From the cell containing the given text, extract its center point as (x, y) coordinate. 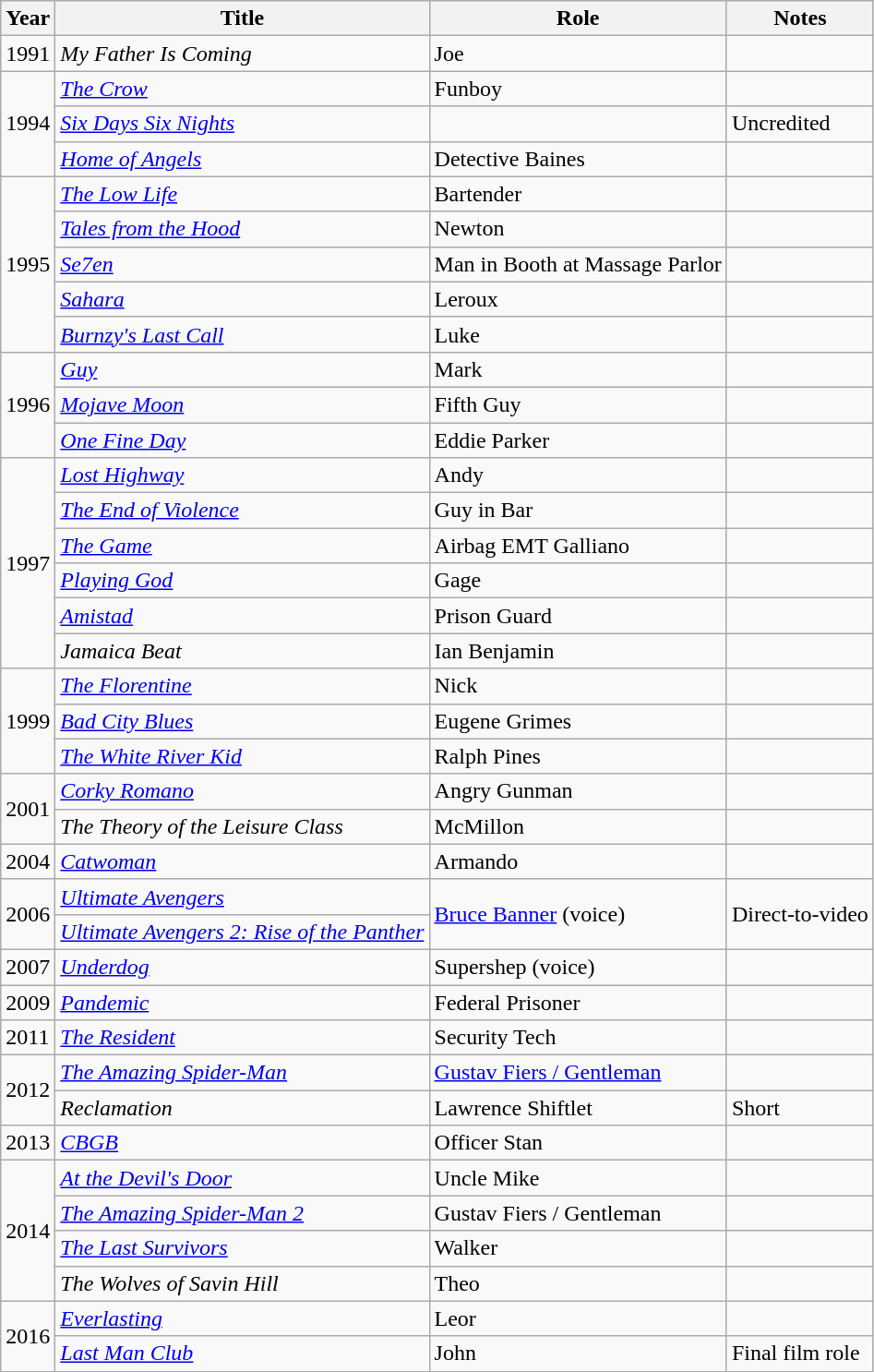
Bartender (578, 194)
1999 (28, 721)
1996 (28, 404)
Federal Prisoner (578, 1002)
Officer Stan (578, 1143)
Armando (578, 861)
CBGB (242, 1143)
Burnzy's Last Call (242, 334)
Amistad (242, 616)
Final film role (799, 1354)
The End of Violence (242, 511)
Bad City Blues (242, 721)
Eddie Parker (578, 440)
The Crow (242, 89)
The Game (242, 546)
Reclamation (242, 1108)
Sahara (242, 299)
Mojave Moon (242, 404)
1991 (28, 54)
2013 (28, 1143)
Joe (578, 54)
Man in Booth at Massage Parlor (578, 264)
Gage (578, 581)
Detective Baines (578, 159)
My Father Is Coming (242, 54)
Home of Angels (242, 159)
2007 (28, 967)
Uncle Mike (578, 1178)
Se7en (242, 264)
The Last Survivors (242, 1248)
2014 (28, 1231)
Title (242, 18)
Last Man Club (242, 1354)
The Florentine (242, 686)
Underdog (242, 967)
Corky Romano (242, 791)
2004 (28, 861)
Lost Highway (242, 475)
Bruce Banner (voice) (578, 914)
Theo (578, 1283)
Guy in Bar (578, 511)
The White River Kid (242, 756)
Funboy (578, 89)
Six Days Six Nights (242, 124)
Leroux (578, 299)
McMillon (578, 826)
Tales from the Hood (242, 229)
Lawrence Shiftlet (578, 1108)
2009 (28, 1002)
Andy (578, 475)
The Low Life (242, 194)
Security Tech (578, 1038)
Ian Benjamin (578, 651)
The Amazing Spider-Man (242, 1073)
Eugene Grimes (578, 721)
Pandemic (242, 1002)
Ultimate Avengers 2: Rise of the Panther (242, 932)
Mark (578, 369)
One Fine Day (242, 440)
1995 (28, 264)
Ultimate Avengers (242, 897)
Ralph Pines (578, 756)
Catwoman (242, 861)
Notes (799, 18)
1997 (28, 563)
Walker (578, 1248)
Supershep (voice) (578, 967)
The Resident (242, 1038)
Fifth Guy (578, 404)
Playing God (242, 581)
2006 (28, 914)
2011 (28, 1038)
Uncredited (799, 124)
John (578, 1354)
Role (578, 18)
Airbag EMT Galliano (578, 546)
Prison Guard (578, 616)
Guy (242, 369)
Year (28, 18)
Leor (578, 1318)
Newton (578, 229)
Jamaica Beat (242, 651)
Angry Gunman (578, 791)
Short (799, 1108)
At the Devil's Door (242, 1178)
The Amazing Spider-Man 2 (242, 1213)
Direct-to-video (799, 914)
The Theory of the Leisure Class (242, 826)
2016 (28, 1336)
2012 (28, 1090)
2001 (28, 809)
Luke (578, 334)
1994 (28, 124)
Everlasting (242, 1318)
The Wolves of Savin Hill (242, 1283)
Nick (578, 686)
